Provide the (X, Y) coordinate of the cell's center where the given text is located.  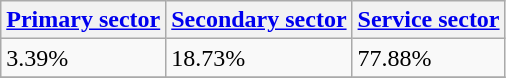
3.39% (84, 58)
Secondary sector (259, 20)
77.88% (428, 58)
Primary sector (84, 20)
Service sector (428, 20)
18.73% (259, 58)
